Identify which cell holds the provided text, then report its [X, Y] central coordinate. 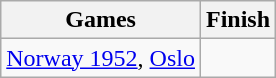
Finish [238, 20]
Games [101, 20]
Norway 1952, Oslo [101, 58]
